Search for the cell housing the specified text and yield its (X, Y) center coordinate. 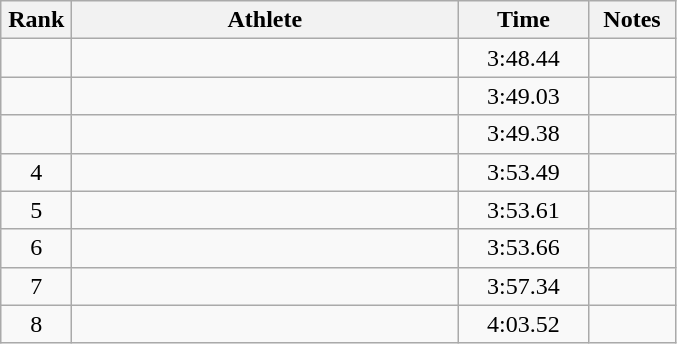
3:53.61 (524, 210)
4:03.52 (524, 324)
3:57.34 (524, 286)
Rank (36, 20)
3:49.03 (524, 96)
4 (36, 172)
3:53.49 (524, 172)
3:49.38 (524, 134)
Athlete (265, 20)
Notes (632, 20)
Time (524, 20)
8 (36, 324)
7 (36, 286)
5 (36, 210)
6 (36, 248)
3:48.44 (524, 58)
3:53.66 (524, 248)
